Identify which cell holds the provided text, then report its (x, y) central coordinate. 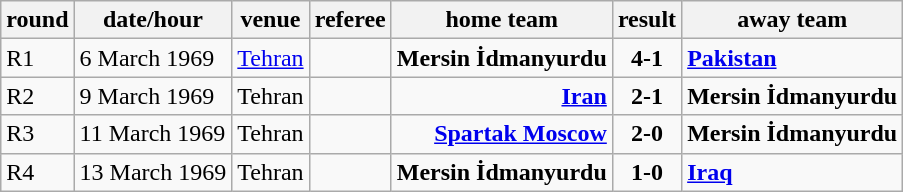
R1 (38, 58)
R3 (38, 134)
Iran (502, 96)
Pakistan (792, 58)
R2 (38, 96)
1-0 (646, 172)
2-1 (646, 96)
away team (792, 20)
6 March 1969 (153, 58)
Iraq (792, 172)
13 March 1969 (153, 172)
R4 (38, 172)
4-1 (646, 58)
2-0 (646, 134)
venue (270, 20)
referee (350, 20)
Spartak Moscow (502, 134)
result (646, 20)
date/hour (153, 20)
11 March 1969 (153, 134)
round (38, 20)
9 March 1969 (153, 96)
home team (502, 20)
